Search for the cell housing the specified text and yield its [X, Y] center coordinate. 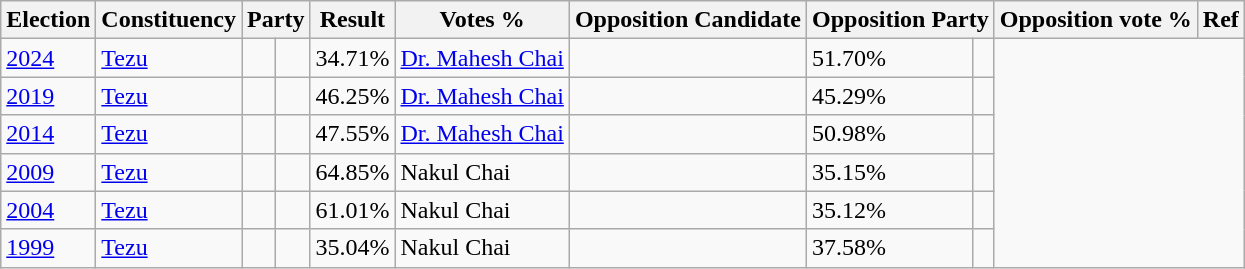
34.71% [352, 58]
Votes % [482, 20]
35.15% [889, 172]
Opposition vote % [1096, 20]
Opposition Candidate [688, 20]
47.55% [352, 134]
Election [48, 20]
Result [352, 20]
64.85% [352, 172]
51.70% [889, 58]
46.25% [352, 96]
45.29% [889, 96]
35.12% [889, 210]
Opposition Party [900, 20]
2004 [48, 210]
61.01% [352, 210]
37.58% [889, 248]
Party [276, 20]
Ref [1220, 20]
2019 [48, 96]
2014 [48, 134]
2009 [48, 172]
1999 [48, 248]
Constituency [169, 20]
35.04% [352, 248]
50.98% [889, 134]
2024 [48, 58]
